Search for the cell housing the specified text and yield its [x, y] center coordinate. 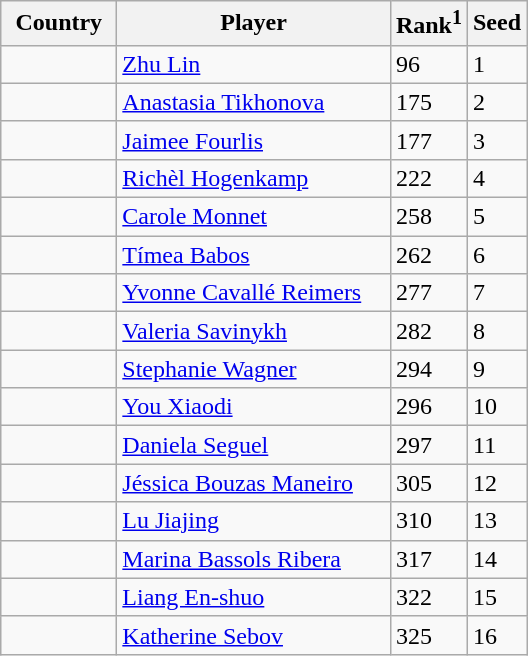
Yvonne Cavallé Reimers [254, 293]
You Xiaodi [254, 407]
Valeria Savinykh [254, 331]
Richèl Hogenkamp [254, 178]
Seed [496, 24]
7 [496, 293]
177 [428, 140]
12 [496, 483]
Anastasia Tikhonova [254, 102]
Tímea Babos [254, 255]
262 [428, 255]
322 [428, 597]
277 [428, 293]
5 [496, 217]
222 [428, 178]
Lu Jiajing [254, 521]
Rank1 [428, 24]
305 [428, 483]
Daniela Seguel [254, 445]
Liang En-shuo [254, 597]
3 [496, 140]
Jaimee Fourlis [254, 140]
13 [496, 521]
175 [428, 102]
325 [428, 635]
258 [428, 217]
11 [496, 445]
1 [496, 64]
14 [496, 559]
96 [428, 64]
6 [496, 255]
297 [428, 445]
9 [496, 369]
Zhu Lin [254, 64]
Katherine Sebov [254, 635]
317 [428, 559]
282 [428, 331]
Jéssica Bouzas Maneiro [254, 483]
2 [496, 102]
296 [428, 407]
4 [496, 178]
15 [496, 597]
8 [496, 331]
Marina Bassols Ribera [254, 559]
Carole Monnet [254, 217]
Player [254, 24]
Stephanie Wagner [254, 369]
310 [428, 521]
Country [59, 24]
10 [496, 407]
16 [496, 635]
294 [428, 369]
